Search for the cell housing the specified text and yield its (X, Y) center coordinate. 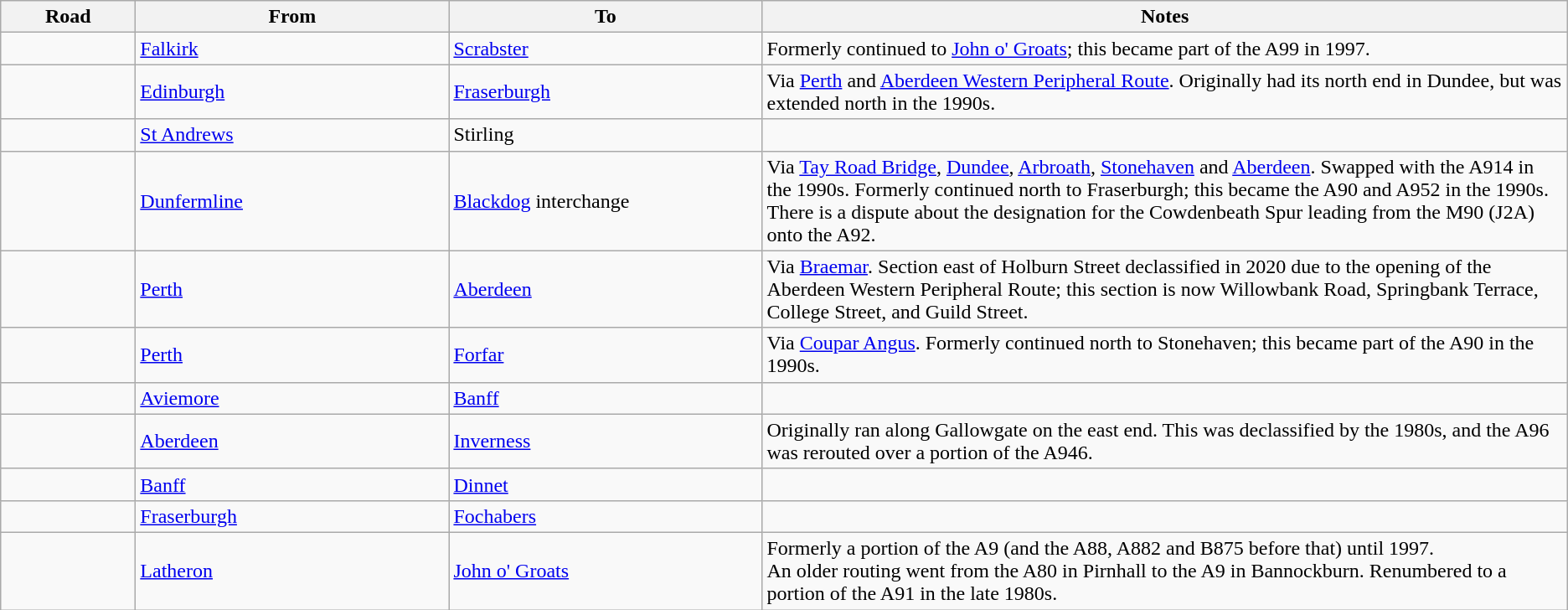
Forfar (606, 355)
Latheron (292, 571)
Aviemore (292, 398)
Road (69, 17)
St Andrews (292, 135)
Scrabster (606, 49)
Stirling (606, 135)
To (606, 17)
Inverness (606, 441)
Falkirk (292, 49)
Fochabers (606, 516)
Edinburgh (292, 92)
Via Coupar Angus. Formerly continued north to Stonehaven; this became part of the A90 in the 1990s. (1164, 355)
Via Perth and Aberdeen Western Peripheral Route. Originally had its north end in Dundee, but was extended north in the 1990s. (1164, 92)
Notes (1164, 17)
Originally ran along Gallowgate on the east end. This was declassified by the 1980s, and the A96 was rerouted over a portion of the A946. (1164, 441)
Dinnet (606, 484)
From (292, 17)
Dunfermline (292, 201)
Formerly continued to John o' Groats; this became part of the A99 in 1997. (1164, 49)
Blackdog interchange (606, 201)
John o' Groats (606, 571)
